Return [x, y] of the center of cell containing provided text 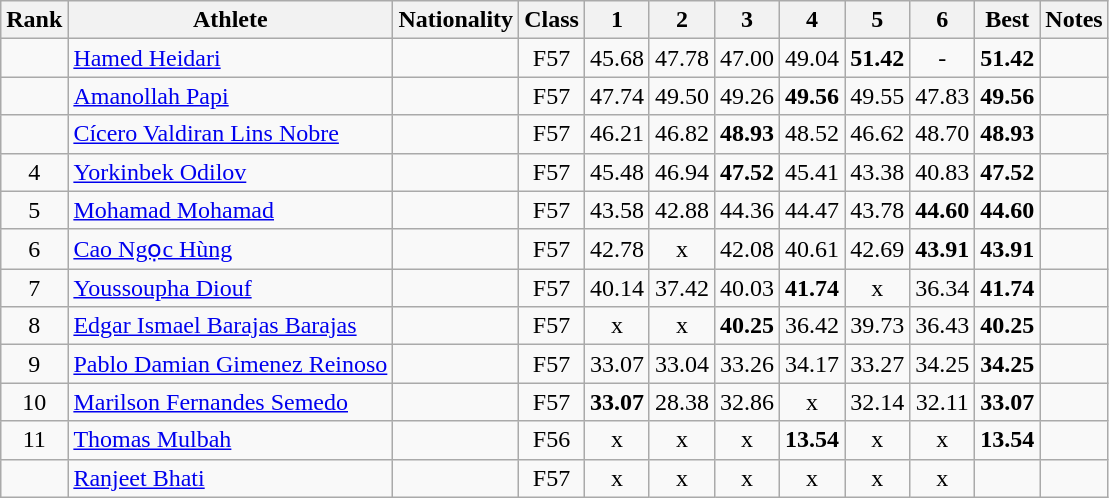
32.11 [942, 402]
Yorkinbek Odilov [230, 172]
Notes [1074, 20]
9 [34, 364]
40.61 [812, 249]
40.14 [616, 288]
Cícero Valdiran Lins Nobre [230, 134]
42.69 [878, 249]
7 [34, 288]
F56 [552, 440]
10 [34, 402]
46.21 [616, 134]
8 [34, 326]
Rank [34, 20]
Youssoupha Diouf [230, 288]
36.42 [812, 326]
42.08 [746, 249]
1 [616, 20]
46.82 [682, 134]
33.04 [682, 364]
44.47 [812, 210]
Ranjeet Bhati [230, 478]
49.26 [746, 96]
47.78 [682, 58]
Thomas Mulbah [230, 440]
Athlete [230, 20]
49.50 [682, 96]
37.42 [682, 288]
33.26 [746, 364]
39.73 [878, 326]
45.48 [616, 172]
3 [746, 20]
45.41 [812, 172]
Best [1008, 20]
40.03 [746, 288]
45.68 [616, 58]
Amanollah Papi [230, 96]
43.78 [878, 210]
47.74 [616, 96]
49.04 [812, 58]
47.83 [942, 96]
2 [682, 20]
Hamed Heidari [230, 58]
36.43 [942, 326]
32.14 [878, 402]
Pablo Damian Gimenez Reinoso [230, 364]
48.70 [942, 134]
43.38 [878, 172]
36.34 [942, 288]
32.86 [746, 402]
28.38 [682, 402]
Edgar Ismael Barajas Barajas [230, 326]
34.17 [812, 364]
42.78 [616, 249]
40.83 [942, 172]
Class [552, 20]
Nationality [456, 20]
Mohamad Mohamad [230, 210]
46.62 [878, 134]
43.58 [616, 210]
33.27 [878, 364]
11 [34, 440]
42.88 [682, 210]
49.55 [878, 96]
Marilson Fernandes Semedo [230, 402]
- [942, 58]
47.00 [746, 58]
46.94 [682, 172]
Cao Ngọc Hùng [230, 249]
48.52 [812, 134]
44.36 [746, 210]
